For the text-containing cell, return its midpoint in (X, Y) coordinate format. 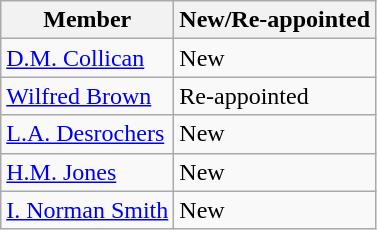
D.M. Collican (88, 58)
H.M. Jones (88, 172)
New/Re-appointed (275, 20)
Re-appointed (275, 96)
Wilfred Brown (88, 96)
L.A. Desrochers (88, 134)
Member (88, 20)
I. Norman Smith (88, 210)
